Pinpoint the cell where the given text exists, returning its (x, y) midpoint coordinate. 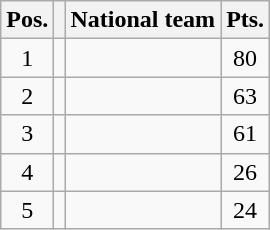
63 (246, 96)
1 (28, 58)
Pts. (246, 20)
Pos. (28, 20)
4 (28, 172)
National team (143, 20)
80 (246, 58)
26 (246, 172)
24 (246, 210)
5 (28, 210)
61 (246, 134)
3 (28, 134)
2 (28, 96)
